Pinpoint the cell where the given text exists, returning its [X, Y] midpoint coordinate. 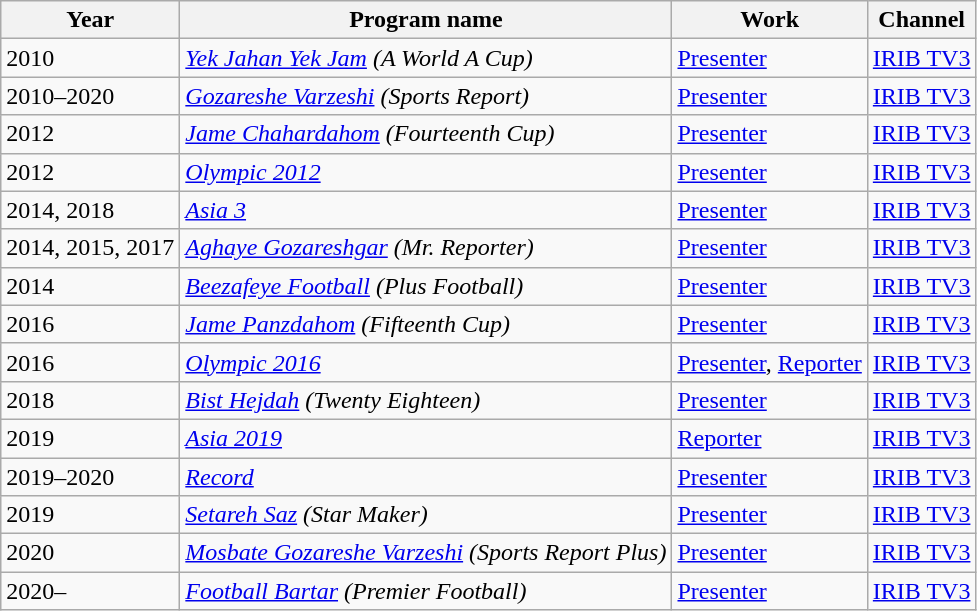
Beezafeye Football (Plus Football) [426, 286]
2020 [90, 553]
Bist Hejdah (Twenty Eighteen) [426, 400]
Program name [426, 20]
Reporter [770, 438]
Asia 3 [426, 210]
Setareh Saz (Star Maker) [426, 515]
Olympic 2016 [426, 362]
Record [426, 477]
Football Bartar (Premier Football) [426, 591]
Yek Jahan Yek Jam (A World A Cup) [426, 58]
Channel [922, 20]
Jame Chahardahom (Fourteenth Cup) [426, 134]
2018 [90, 400]
2014, 2015, 2017 [90, 248]
2014, 2018 [90, 210]
Olympic 2012 [426, 172]
2010–2020 [90, 96]
2020– [90, 591]
Work [770, 20]
2019–2020 [90, 477]
2010 [90, 58]
Gozareshe Varzeshi (Sports Report) [426, 96]
Year [90, 20]
2014 [90, 286]
Mosbate Gozareshe Varzeshi (Sports Report Plus) [426, 553]
Asia 2019 [426, 438]
Presenter, Reporter [770, 362]
Aghaye Gozareshgar (Mr. Reporter) [426, 248]
Jame Panzdahom (Fifteenth Cup) [426, 324]
